From the cell containing the given text, extract its center point as [x, y] coordinate. 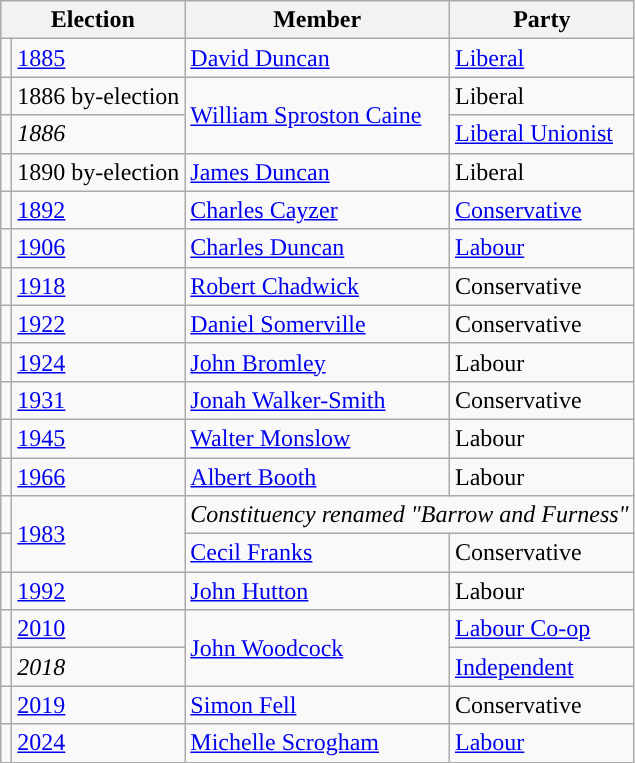
1992 [98, 591]
Simon Fell [318, 705]
2018 [98, 667]
1931 [98, 400]
Member [318, 20]
Election [93, 20]
1886 [98, 134]
1983 [98, 534]
John Bromley [318, 362]
Walter Monslow [318, 438]
Cecil Franks [318, 553]
Liberal Unionist [542, 134]
Daniel Somerville [318, 324]
1885 [98, 58]
1924 [98, 362]
Jonah Walker-Smith [318, 400]
1918 [98, 286]
John Woodcock [318, 648]
Labour Co-op [542, 629]
Charles Cayzer [318, 210]
1966 [98, 477]
Party [542, 20]
James Duncan [318, 172]
2019 [98, 705]
1945 [98, 438]
John Hutton [318, 591]
1922 [98, 324]
Independent [542, 667]
Charles Duncan [318, 248]
1886 by-election [98, 96]
1906 [98, 248]
Robert Chadwick [318, 286]
1890 by-election [98, 172]
1892 [98, 210]
2010 [98, 629]
William Sproston Caine [318, 115]
Michelle Scrogham [318, 743]
Constituency renamed "Barrow and Furness" [410, 515]
Albert Booth [318, 477]
2024 [98, 743]
David Duncan [318, 58]
